Output the (x, y) coordinate of the center of the cell containing the given text.  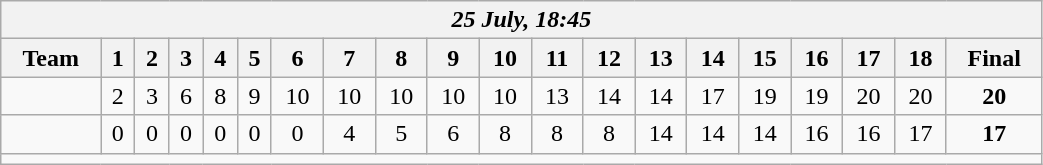
7 (349, 58)
25 July, 18:45 (522, 20)
15 (765, 58)
1 (118, 58)
12 (609, 58)
Final (994, 58)
Team (51, 58)
11 (557, 58)
18 (920, 58)
